Detect which cell encompasses the target text, then output its (x, y) center coordinate. 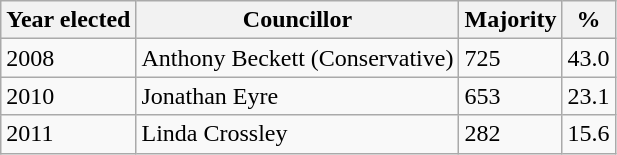
Majority (510, 20)
725 (510, 58)
Year elected (68, 20)
23.1 (588, 96)
% (588, 20)
Anthony Beckett (Conservative) (298, 58)
282 (510, 134)
Linda Crossley (298, 134)
43.0 (588, 58)
Councillor (298, 20)
2008 (68, 58)
653 (510, 96)
2010 (68, 96)
Jonathan Eyre (298, 96)
15.6 (588, 134)
2011 (68, 134)
